From the cell containing the given text, extract its center point as [x, y] coordinate. 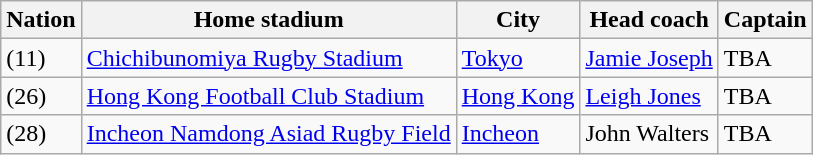
Chichibunomiya Rugby Stadium [268, 58]
(26) [41, 96]
Home stadium [268, 20]
(28) [41, 134]
Nation [41, 20]
Incheon [518, 134]
Incheon Namdong Asiad Rugby Field [268, 134]
(11) [41, 58]
Head coach [649, 20]
John Walters [649, 134]
City [518, 20]
Hong Kong Football Club Stadium [268, 96]
Captain [765, 20]
Tokyo [518, 58]
Hong Kong [518, 96]
Jamie Joseph [649, 58]
Leigh Jones [649, 96]
